Extract the [X, Y] coordinate from the center of the cell holding the provided text.  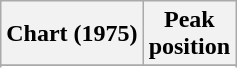
Peakposition [189, 34]
Chart (1975) [72, 34]
